Detect which cell encompasses the target text, then output its [x, y] center coordinate. 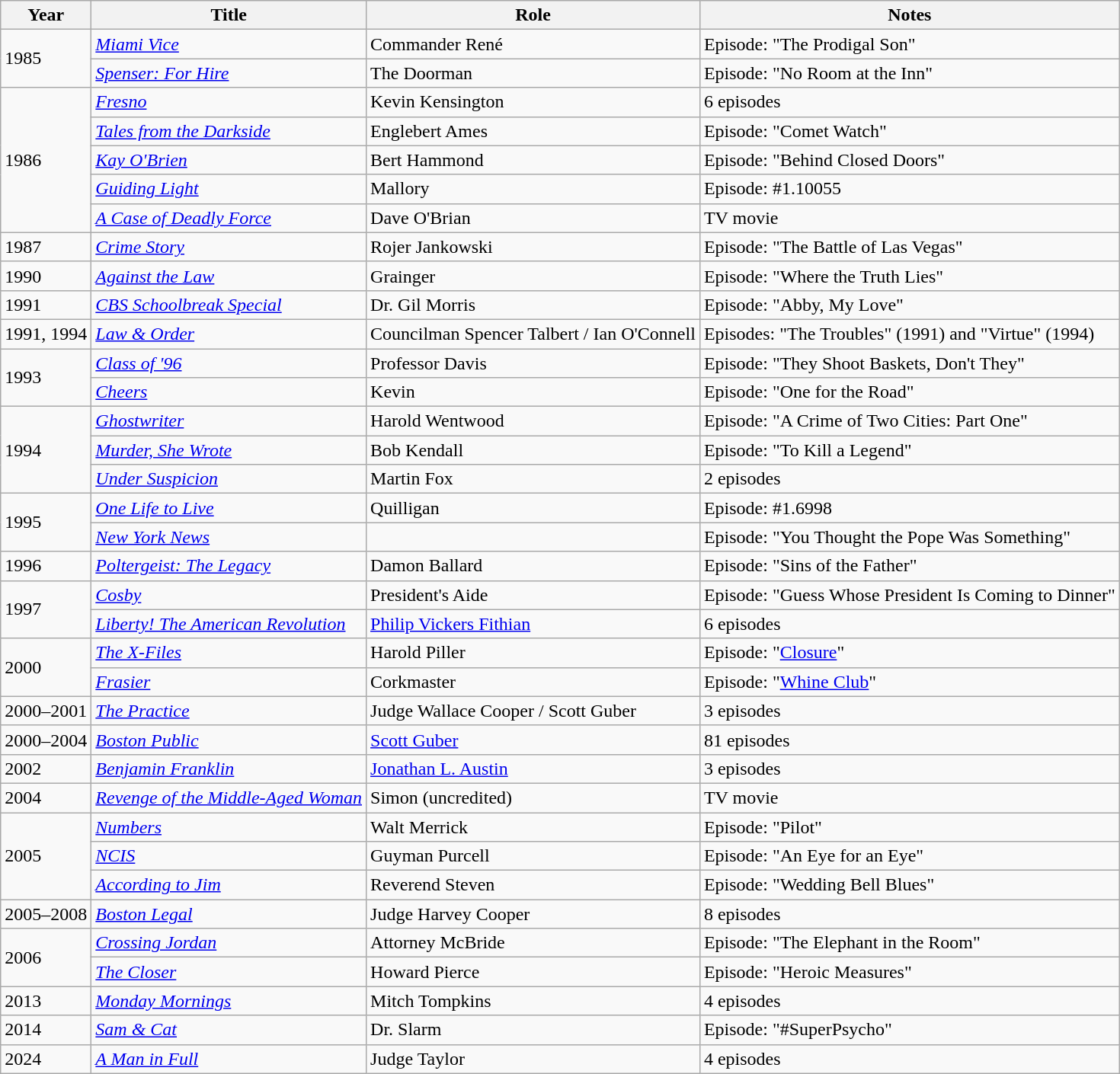
Episode: "Abby, My Love" [910, 305]
Sam & Cat [229, 1030]
Kevin [533, 392]
Role [533, 15]
Walt Merrick [533, 826]
2013 [46, 1001]
Miami Vice [229, 44]
Spenser: For Hire [229, 73]
1994 [46, 450]
Guyman Purcell [533, 856]
The Practice [229, 711]
NCIS [229, 856]
Episode: "Whine Club" [910, 682]
1986 [46, 160]
Episode: "Heroic Measures" [910, 972]
Episode: "Comet Watch" [910, 131]
1993 [46, 378]
Judge Harvey Cooper [533, 914]
Title [229, 15]
2000 [46, 667]
2006 [46, 957]
Grainger [533, 276]
Episode: "You Thought the Pope Was Something" [910, 537]
Boston Public [229, 740]
Episode: "Where the Truth Lies" [910, 276]
Mitch Tompkins [533, 1001]
The Closer [229, 972]
Year [46, 15]
2005–2008 [46, 914]
The Doorman [533, 73]
Howard Pierce [533, 972]
Episode: "The Prodigal Son" [910, 44]
Dr. Slarm [533, 1030]
President's Aide [533, 595]
8 episodes [910, 914]
Episode: "One for the Road" [910, 392]
2 episodes [910, 479]
Episode: "Behind Closed Doors" [910, 160]
One Life to Live [229, 508]
Quilligan [533, 508]
Law & Order [229, 334]
2000–2001 [46, 711]
Episode: "The Battle of Las Vegas" [910, 247]
Episode: "#SuperPsycho" [910, 1030]
1997 [46, 609]
Class of '96 [229, 363]
Episode: #1.6998 [910, 508]
2005 [46, 855]
Revenge of the Middle-Aged Woman [229, 798]
Episode: "To Kill a Legend" [910, 450]
2014 [46, 1030]
Numbers [229, 826]
Philip Vickers Fithian [533, 624]
1990 [46, 276]
Commander René [533, 44]
Mallory [533, 189]
Professor Davis [533, 363]
Harold Piller [533, 653]
Jonathan L. Austin [533, 769]
Dave O'Brian [533, 218]
Liberty! The American Revolution [229, 624]
81 episodes [910, 740]
Notes [910, 15]
Bob Kendall [533, 450]
Episode: "Sins of the Father" [910, 566]
Episode: "They Shoot Baskets, Don't They" [910, 363]
CBS Schoolbreak Special [229, 305]
Fresno [229, 102]
Poltergeist: The Legacy [229, 566]
Reverend Steven [533, 885]
Damon Ballard [533, 566]
1996 [46, 566]
Episode: "Pilot" [910, 826]
New York News [229, 537]
2000–2004 [46, 740]
Bert Hammond [533, 160]
1987 [46, 247]
Simon (uncredited) [533, 798]
Episode: "Wedding Bell Blues" [910, 885]
Councilman Spencer Talbert / Ian O'Connell [533, 334]
Crossing Jordan [229, 943]
Frasier [229, 682]
Episode: "An Eye for an Eye" [910, 856]
Kay O'Brien [229, 160]
Under Suspicion [229, 479]
Monday Mornings [229, 1001]
Corkmaster [533, 682]
Rojer Jankowski [533, 247]
Judge Wallace Cooper / Scott Guber [533, 711]
Tales from the Darkside [229, 131]
2002 [46, 769]
Englebert Ames [533, 131]
A Man in Full [229, 1059]
Cheers [229, 392]
Episode: "A Crime of Two Cities: Part One" [910, 421]
Episode: #1.10055 [910, 189]
Guiding Light [229, 189]
Cosby [229, 595]
Episode: "Closure" [910, 653]
1991 [46, 305]
Attorney McBride [533, 943]
Kevin Kensington [533, 102]
The X-Files [229, 653]
1995 [46, 523]
1991, 1994 [46, 334]
Dr. Gil Morris [533, 305]
Episode: "The Elephant in the Room" [910, 943]
A Case of Deadly Force [229, 218]
Judge Taylor [533, 1059]
Ghostwriter [229, 421]
Scott Guber [533, 740]
Benjamin Franklin [229, 769]
Episodes: "The Troubles" (1991) and "Virtue" (1994) [910, 334]
Murder, She Wrote [229, 450]
Against the Law [229, 276]
2004 [46, 798]
Boston Legal [229, 914]
Crime Story [229, 247]
Episode: "Guess Whose President Is Coming to Dinner" [910, 595]
According to Jim [229, 885]
Episode: "No Room at the Inn" [910, 73]
Martin Fox [533, 479]
1985 [46, 59]
2024 [46, 1059]
Harold Wentwood [533, 421]
